Provide the [X, Y] coordinate of the cell's center where the given text is located.  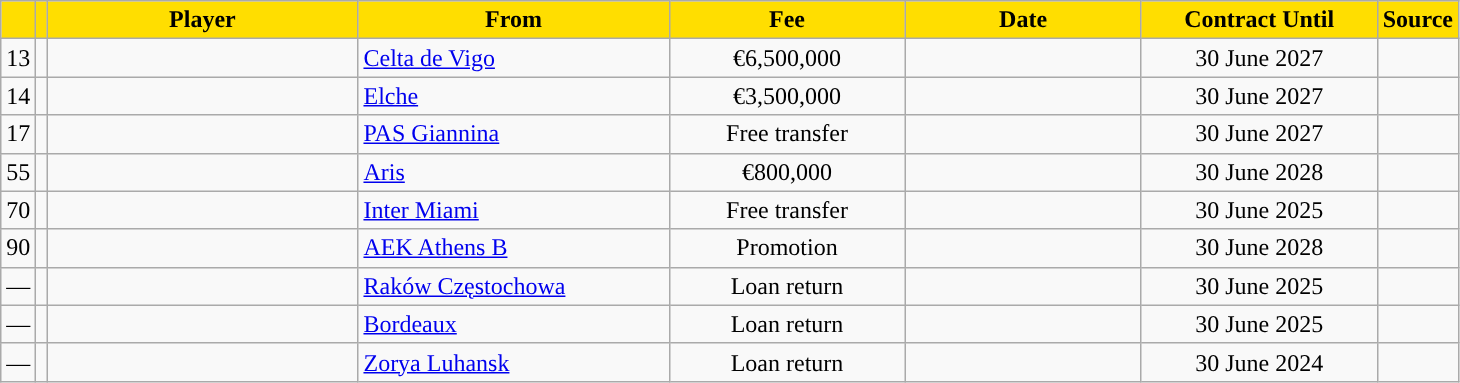
Player [202, 20]
Source [1418, 20]
13 [18, 58]
Promotion [787, 248]
Fee [787, 20]
Zorya Luhansk [514, 362]
€3,500,000 [787, 96]
Raków Częstochowa [514, 286]
70 [18, 210]
90 [18, 248]
Bordeaux [514, 324]
Elche [514, 96]
From [514, 20]
€6,500,000 [787, 58]
55 [18, 172]
Date [1023, 20]
30 June 2024 [1259, 362]
PAS Giannina [514, 134]
17 [18, 134]
14 [18, 96]
AEK Athens Β [514, 248]
Celta de Vigo [514, 58]
Contract Until [1259, 20]
Inter Miami [514, 210]
€800,000 [787, 172]
Aris [514, 172]
